Provide the [X, Y] coordinate of the cell's center where the given text is located.  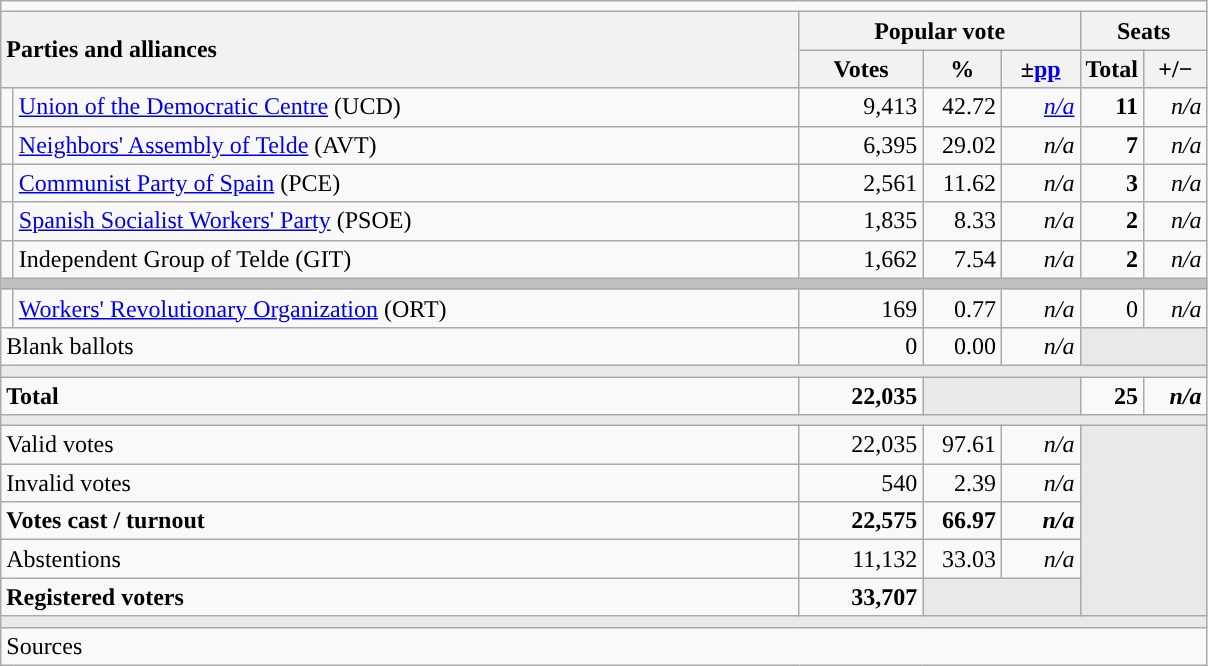
Parties and alliances [400, 50]
0.00 [962, 346]
540 [861, 483]
Valid votes [400, 445]
7.54 [962, 259]
11.62 [962, 183]
66.97 [962, 521]
33,707 [861, 597]
% [962, 69]
8.33 [962, 221]
9,413 [861, 107]
25 [1112, 395]
1,662 [861, 259]
Votes cast / turnout [400, 521]
Communist Party of Spain (PCE) [406, 183]
3 [1112, 183]
97.61 [962, 445]
Union of the Democratic Centre (UCD) [406, 107]
42.72 [962, 107]
7 [1112, 145]
Seats [1144, 31]
11,132 [861, 559]
0.77 [962, 308]
Spanish Socialist Workers' Party (PSOE) [406, 221]
29.02 [962, 145]
Registered voters [400, 597]
Votes [861, 69]
2,561 [861, 183]
Sources [604, 646]
6,395 [861, 145]
Invalid votes [400, 483]
±pp [1040, 69]
Independent Group of Telde (GIT) [406, 259]
Abstentions [400, 559]
22,575 [861, 521]
Neighbors' Assembly of Telde (AVT) [406, 145]
+/− [1176, 69]
11 [1112, 107]
1,835 [861, 221]
Workers' Revolutionary Organization (ORT) [406, 308]
Popular vote [940, 31]
33.03 [962, 559]
2.39 [962, 483]
169 [861, 308]
Blank ballots [400, 346]
